Search for the cell housing the specified text and yield its (x, y) center coordinate. 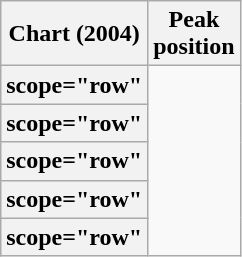
Chart (2004) (74, 34)
Peakposition (194, 34)
